Capture the cell that displays the provided text and extract its [X, Y] central coordinate. 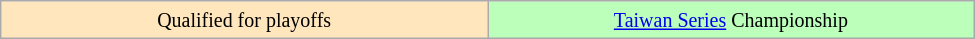
Taiwan Series Championship [732, 20]
Qualified for playoffs [244, 20]
